Identify which cell holds the provided text, then report its (x, y) central coordinate. 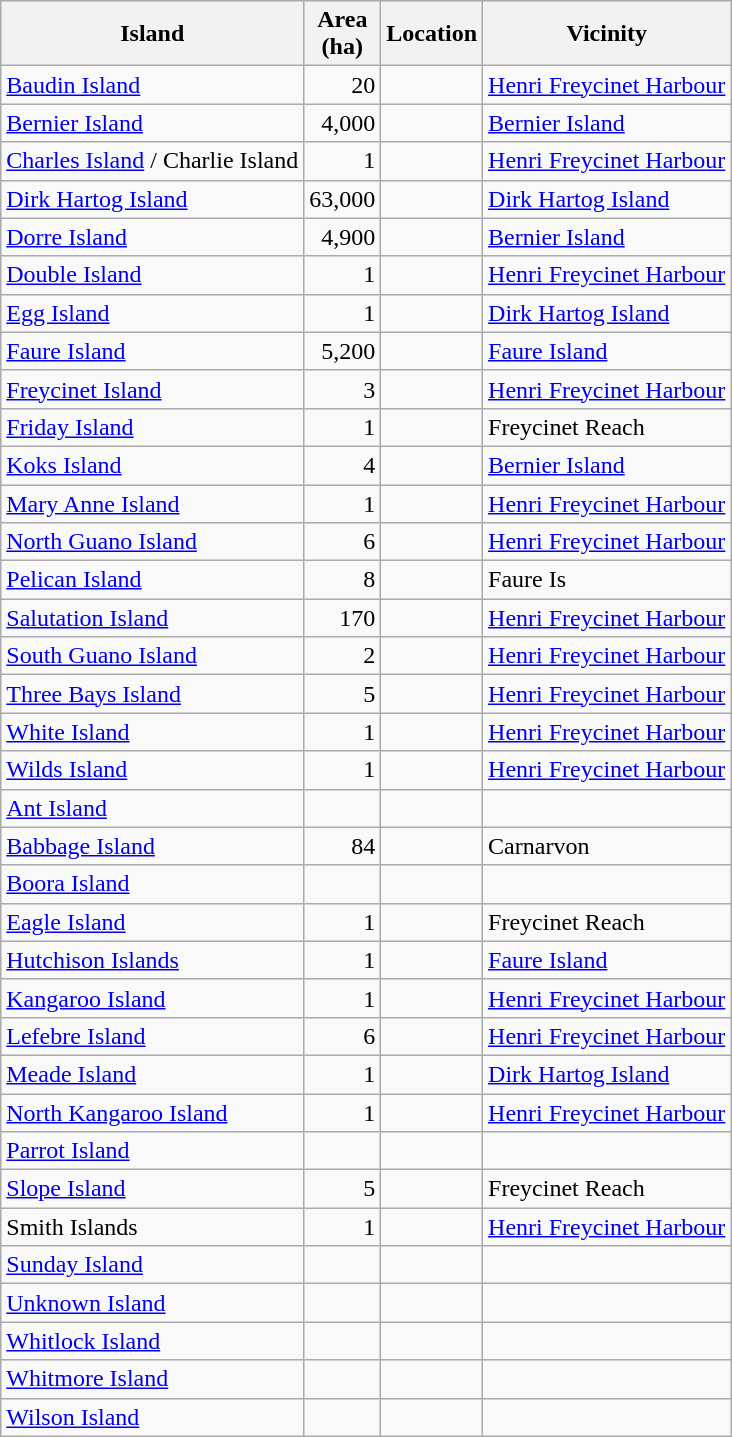
Smith Islands (152, 1227)
Salutation Island (152, 618)
4,900 (342, 237)
Mary Anne Island (152, 503)
Koks Island (152, 465)
Carnarvon (607, 846)
Wilson Island (152, 1417)
Meade Island (152, 1074)
Parrot Island (152, 1151)
Whitmore Island (152, 1379)
4,000 (342, 123)
North Kangaroo Island (152, 1113)
Hutchison Islands (152, 960)
Eagle Island (152, 922)
20 (342, 85)
Babbage Island (152, 846)
5,200 (342, 351)
Vicinity (607, 34)
2 (342, 656)
Sunday Island (152, 1265)
Unknown Island (152, 1303)
South Guano Island (152, 656)
Egg Island (152, 313)
Faure Is (607, 580)
Three Bays Island (152, 694)
Lefebre Island (152, 1036)
8 (342, 580)
Baudin Island (152, 85)
Dorre Island (152, 237)
63,000 (342, 199)
Kangaroo Island (152, 998)
170 (342, 618)
3 (342, 389)
84 (342, 846)
Charles Island / Charlie Island (152, 161)
Whitlock Island (152, 1341)
Ant Island (152, 808)
Double Island (152, 275)
Freycinet Island (152, 389)
Location (432, 34)
4 (342, 465)
Wilds Island (152, 770)
White Island (152, 732)
Area(ha) (342, 34)
Slope Island (152, 1189)
Island (152, 34)
Pelican Island (152, 580)
Boora Island (152, 884)
Friday Island (152, 427)
North Guano Island (152, 542)
